Capture the cell that displays the provided text and extract its [x, y] central coordinate. 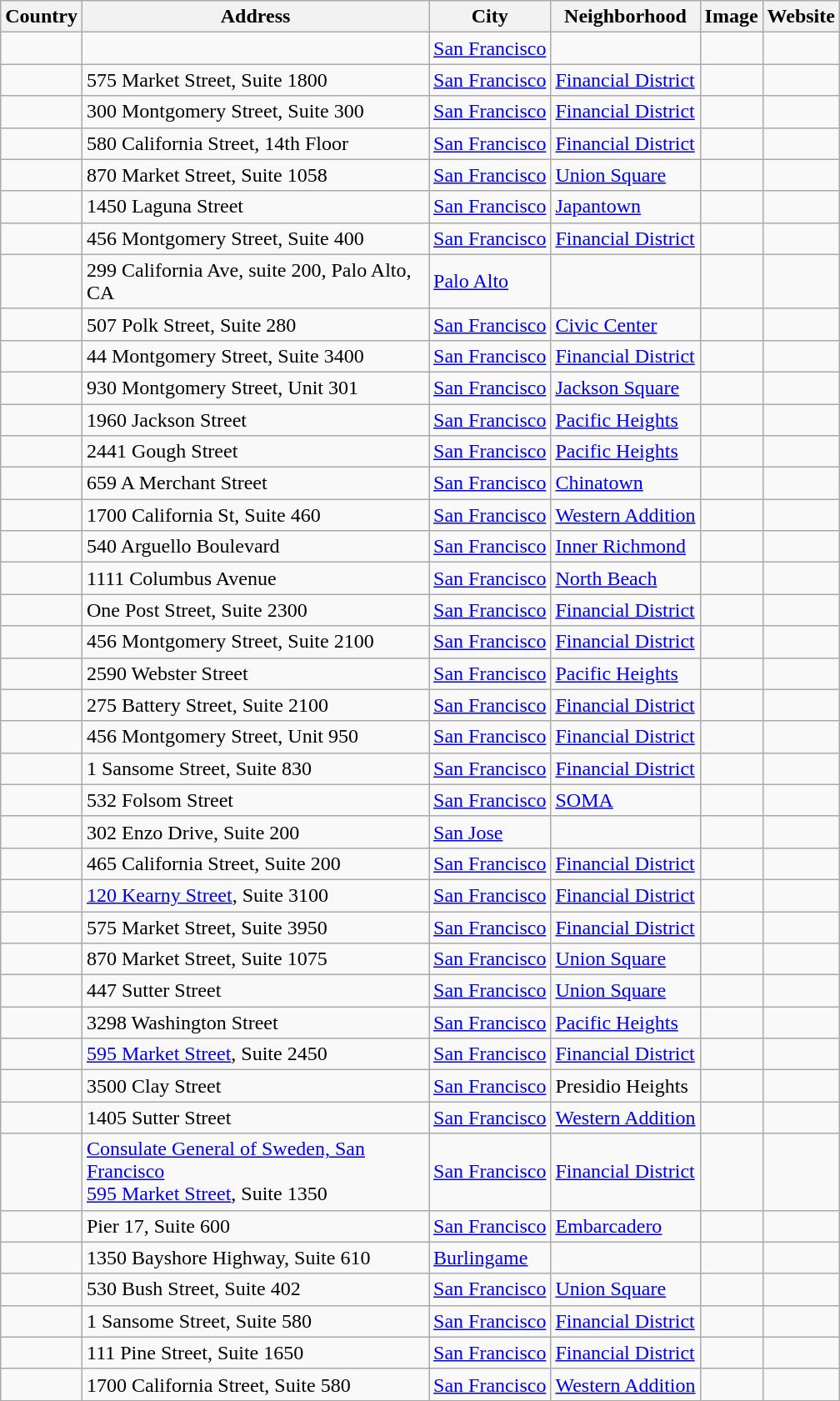
120 Kearny Street, Suite 3100 [255, 895]
Website [801, 17]
575 Market Street, Suite 1800 [255, 80]
Address [255, 17]
North Beach [625, 578]
3298 Washington Street [255, 1023]
447 Sutter Street [255, 991]
1405 Sutter Street [255, 1118]
299 California Ave, suite 200, Palo Alto, CA [255, 282]
2590 Webster Street [255, 673]
595 Market Street, Suite 2450 [255, 1054]
Civic Center [625, 324]
530 Bush Street, Suite 402 [255, 1289]
580 California Street, 14th Floor [255, 143]
465 California Street, Suite 200 [255, 863]
City [490, 17]
Japantown [625, 207]
930 Montgomery Street, Unit 301 [255, 388]
1111 Columbus Avenue [255, 578]
1700 California Street, Suite 580 [255, 1384]
3500 Clay Street [255, 1086]
Image [732, 17]
870 Market Street, Suite 1058 [255, 175]
1700 California St, Suite 460 [255, 515]
302 Enzo Drive, Suite 200 [255, 832]
540 Arguello Boulevard [255, 547]
507 Polk Street, Suite 280 [255, 324]
870 Market Street, Suite 1075 [255, 959]
Consulate General of Sweden, San Francisco595 Market Street, Suite 1350 [255, 1172]
1350 Bayshore Highway, Suite 610 [255, 1258]
Inner Richmond [625, 547]
Palo Alto [490, 282]
2441 Gough Street [255, 452]
456 Montgomery Street, Unit 950 [255, 737]
456 Montgomery Street, Suite 400 [255, 238]
1 Sansome Street, Suite 830 [255, 768]
Burlingame [490, 1258]
Presidio Heights [625, 1086]
1960 Jackson Street [255, 419]
Pier 17, Suite 600 [255, 1226]
659 A Merchant Street [255, 483]
300 Montgomery Street, Suite 300 [255, 112]
111 Pine Street, Suite 1650 [255, 1353]
Country [42, 17]
275 Battery Street, Suite 2100 [255, 705]
Chinatown [625, 483]
1450 Laguna Street [255, 207]
San Jose [490, 832]
532 Folsom Street [255, 800]
1 Sansome Street, Suite 580 [255, 1321]
Neighborhood [625, 17]
44 Montgomery Street, Suite 3400 [255, 356]
575 Market Street, Suite 3950 [255, 928]
456 Montgomery Street, Suite 2100 [255, 642]
One Post Street, Suite 2300 [255, 610]
Jackson Square [625, 388]
SOMA [625, 800]
Embarcadero [625, 1226]
